Determine the [x, y] coordinate at the center of the cell enclosing the given text.  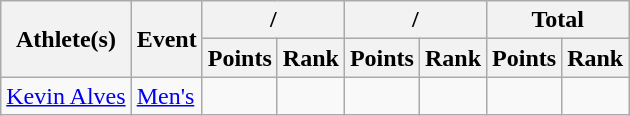
Total [558, 20]
Kevin Alves [66, 96]
Event [166, 39]
Men's [166, 96]
Athlete(s) [66, 39]
